Output the [x, y] coordinate of the center of the cell containing the given text.  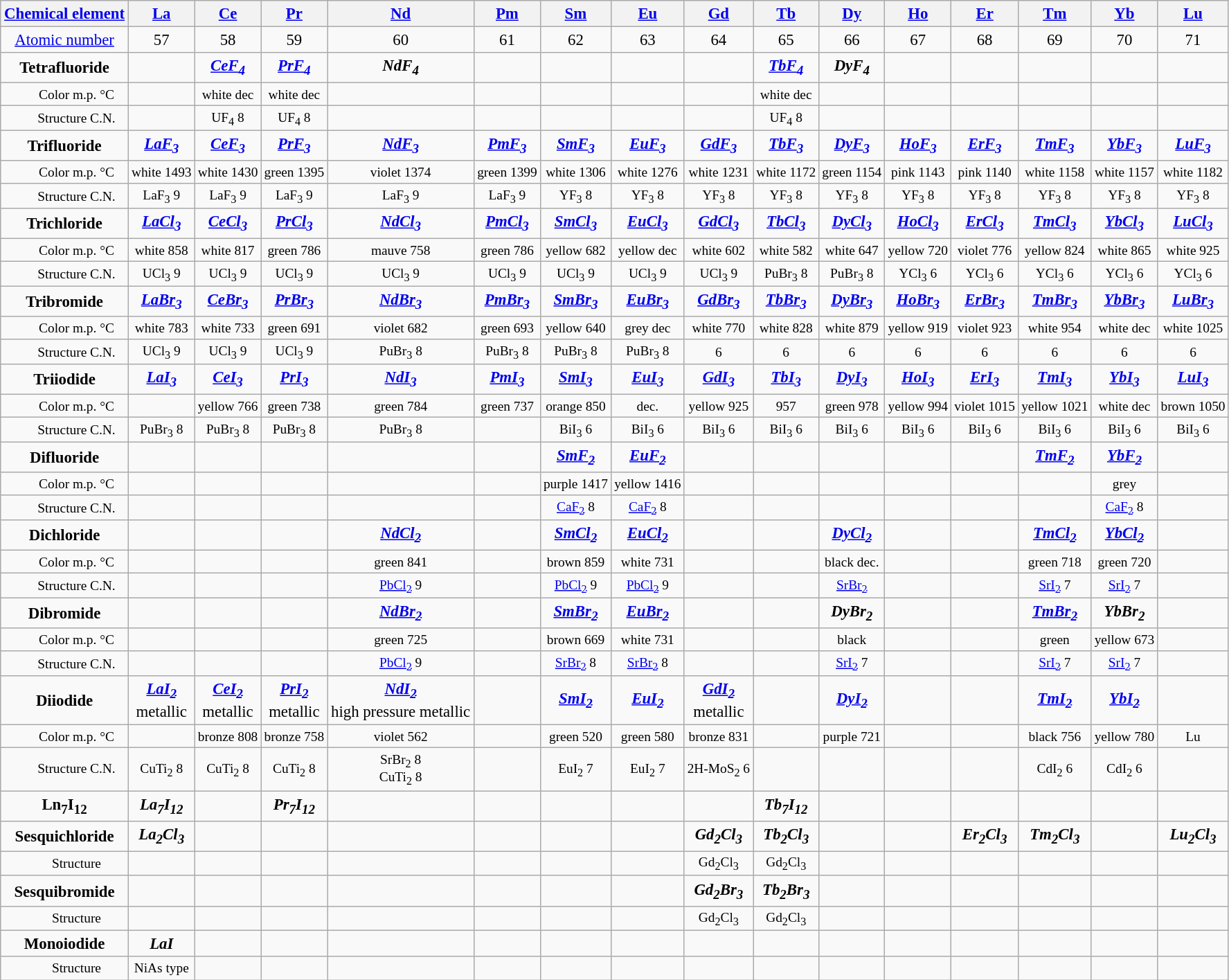
65 [787, 40]
Gd [719, 14]
EuBr3 [648, 302]
NdBr2 [401, 613]
green 718 [1055, 562]
white 1182 [1193, 172]
EuF2 [648, 458]
green 720 [1124, 562]
green 725 [401, 640]
PrF3 [294, 146]
61 [508, 40]
LuBr3 [1193, 302]
Pr7I12 [294, 806]
62 [575, 40]
CeF4 [228, 68]
GdF3 [719, 146]
Dibromide [65, 613]
DyCl3 [852, 224]
SmCl2 [575, 535]
violet 562 [401, 737]
EuCl2 [648, 535]
Nd [401, 14]
violet 776 [985, 251]
63 [648, 40]
CeBr3 [228, 302]
Tm [1055, 14]
PrI2 metallic [294, 701]
green 1154 [852, 172]
TmCl2 [1055, 535]
57 [161, 40]
white 865 [1124, 251]
PrF4 [294, 68]
yellow 640 [575, 328]
Pm [508, 14]
white 1158 [1055, 172]
green 737 [508, 406]
Ho [918, 14]
CeI2 metallic [228, 701]
violet 682 [401, 328]
Monoiodide [65, 944]
Trichloride [65, 224]
black 756 [1055, 737]
DyF4 [852, 68]
white 647 [852, 251]
Tm2Cl3 [1055, 836]
white 582 [787, 251]
LaI2 metallic [161, 701]
white 1430 [228, 172]
Dichloride [65, 535]
white 817 [228, 251]
68 [985, 40]
HoCl3 [918, 224]
SrBr2 [852, 586]
yellow 682 [575, 251]
purple 1417 [575, 483]
bronze 758 [294, 737]
CeCl3 [228, 224]
YbF3 [1124, 146]
ErI3 [985, 380]
LuF3 [1193, 146]
green 738 [294, 406]
bronze 831 [719, 737]
NdCl3 [401, 224]
TbF3 [787, 146]
Ce [228, 14]
TmF3 [1055, 146]
green 978 [852, 406]
TbF4 [787, 68]
Ln7I12 [65, 806]
brown 669 [575, 640]
yellow 780 [1124, 737]
Sesquibromide [65, 891]
green 580 [648, 737]
YbBr2 [1124, 613]
Lu2Cl3 [1193, 836]
Eu [648, 14]
YbI2 [1124, 701]
GdBr3 [719, 302]
dec. [648, 406]
brown 859 [575, 562]
PmF3 [508, 146]
SmF3 [575, 146]
La7I12 [161, 806]
white 770 [719, 328]
white 858 [161, 251]
Chemical element [65, 14]
PmCl3 [508, 224]
LaI3 [161, 380]
TbCl3 [787, 224]
yellow 766 [228, 406]
Trifluoride [65, 146]
Sm [575, 14]
60 [401, 40]
YbCl3 [1124, 224]
SmI2 [575, 701]
59 [294, 40]
NdCl2 [401, 535]
green 841 [401, 562]
EuCl3 [648, 224]
orange 850 [575, 406]
NdF3 [401, 146]
SmF2 [575, 458]
SmCl3 [575, 224]
PmI3 [508, 380]
HoBr3 [918, 302]
Pr [294, 14]
white 1025 [1193, 328]
yellow 1021 [1055, 406]
Tb [787, 14]
bronze 808 [228, 737]
CeF3 [228, 146]
TmF2 [1055, 458]
white 1493 [161, 172]
EuF3 [648, 146]
71 [1193, 40]
black dec. [852, 562]
ErBr3 [985, 302]
white 1231 [719, 172]
green 1395 [294, 172]
HoF3 [918, 146]
yellow 919 [918, 328]
YbBr3 [1124, 302]
Diiodide [65, 701]
white 925 [1193, 251]
white 1306 [575, 172]
SmI3 [575, 380]
CeI3 [228, 380]
DyI2 [852, 701]
TmI3 [1055, 380]
mauve 758 [401, 251]
NiAs type [161, 968]
Tb7I12 [787, 806]
SmBr2 [575, 613]
LaI [161, 944]
green 784 [401, 406]
LuCl3 [1193, 224]
white 1276 [648, 172]
NdI2 high pressure metallic [401, 701]
ErCl3 [985, 224]
yellow dec [648, 251]
TmBr2 [1055, 613]
yellow 720 [918, 251]
PrBr3 [294, 302]
LaCl3 [161, 224]
NdBr3 [401, 302]
yellow 673 [1124, 640]
DyF3 [852, 146]
violet 923 [985, 328]
green [1055, 640]
pink 1143 [918, 172]
Er2Cl3 [985, 836]
white 1172 [787, 172]
NdI3 [401, 380]
TmCl3 [1055, 224]
Gd2Br3 [719, 891]
DyBr3 [852, 302]
green 693 [508, 328]
pink 1140 [985, 172]
YbF2 [1124, 458]
Sesquichloride [65, 836]
yellow 824 [1055, 251]
TmI2 [1055, 701]
Tb2Cl3 [787, 836]
67 [918, 40]
YbCl2 [1124, 535]
green 1399 [508, 172]
TbBr3 [787, 302]
EuI3 [648, 380]
Tb2Br3 [787, 891]
64 [719, 40]
TmBr3 [1055, 302]
DyBr2 [852, 613]
DyCl2 [852, 535]
SrBr2 8 CuTi2 8 [401, 769]
YbI3 [1124, 380]
Er [985, 14]
HoI3 [918, 380]
yellow 1416 [648, 483]
white 828 [787, 328]
GdCl3 [719, 224]
Difluoride [65, 458]
EuI2 [648, 701]
La2Cl3 [161, 836]
brown 1050 [1193, 406]
PmBr3 [508, 302]
La [161, 14]
violet 1374 [401, 172]
SmBr3 [575, 302]
green 520 [575, 737]
white 733 [228, 328]
LaBr3 [161, 302]
purple 721 [852, 737]
58 [228, 40]
GdI3 [719, 380]
grey [1124, 483]
DyI3 [852, 380]
yellow 925 [719, 406]
GdI2 metallic [719, 701]
white 1157 [1124, 172]
LaF3 [161, 146]
ErF3 [985, 146]
white 602 [719, 251]
white 954 [1055, 328]
69 [1055, 40]
Tribromide [65, 302]
violet 1015 [985, 406]
EuBr2 [648, 613]
70 [1124, 40]
white 879 [852, 328]
green 691 [294, 328]
NdF4 [401, 68]
66 [852, 40]
grey dec [648, 328]
PrI3 [294, 380]
TbI3 [787, 380]
Atomic number [65, 40]
LuI3 [1193, 380]
Dy [852, 14]
Yb [1124, 14]
Tetrafluoride [65, 68]
white 783 [161, 328]
PrCl3 [294, 224]
957 [787, 406]
2H-MoS2 6 [719, 769]
yellow 994 [918, 406]
Triiodide [65, 380]
black [852, 640]
